From the cell containing the given text, extract its center point as (x, y) coordinate. 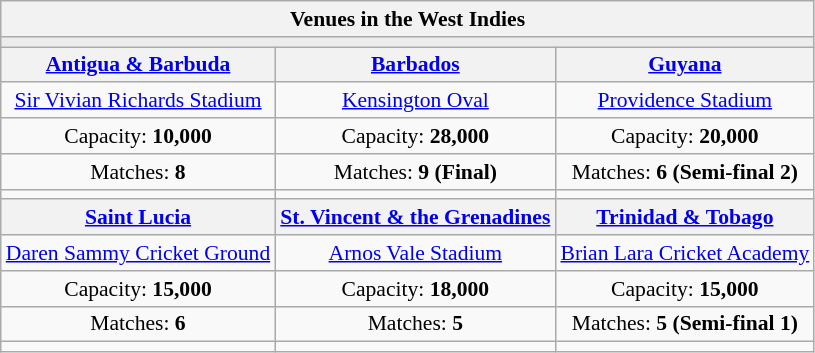
Brian Lara Cricket Academy (684, 253)
Matches: 5 (Semi-final 1) (684, 324)
Matches: 6 (Semi-final 2) (684, 172)
Capacity: 10,000 (138, 136)
Capacity: 18,000 (415, 289)
Guyana (684, 65)
Providence Stadium (684, 101)
Kensington Oval (415, 101)
Capacity: 20,000 (684, 136)
Capacity: 28,000 (415, 136)
Matches: 5 (415, 324)
Daren Sammy Cricket Ground (138, 253)
Saint Lucia (138, 218)
Venues in the West Indies (408, 19)
Trinidad & Tobago (684, 218)
Antigua & Barbuda (138, 65)
Sir Vivian Richards Stadium (138, 101)
St. Vincent & the Grenadines (415, 218)
Matches: 6 (138, 324)
Matches: 8 (138, 172)
Arnos Vale Stadium (415, 253)
Matches: 9 (Final) (415, 172)
Barbados (415, 65)
